Locate the cell with the specified text and output its (X, Y) center coordinate. 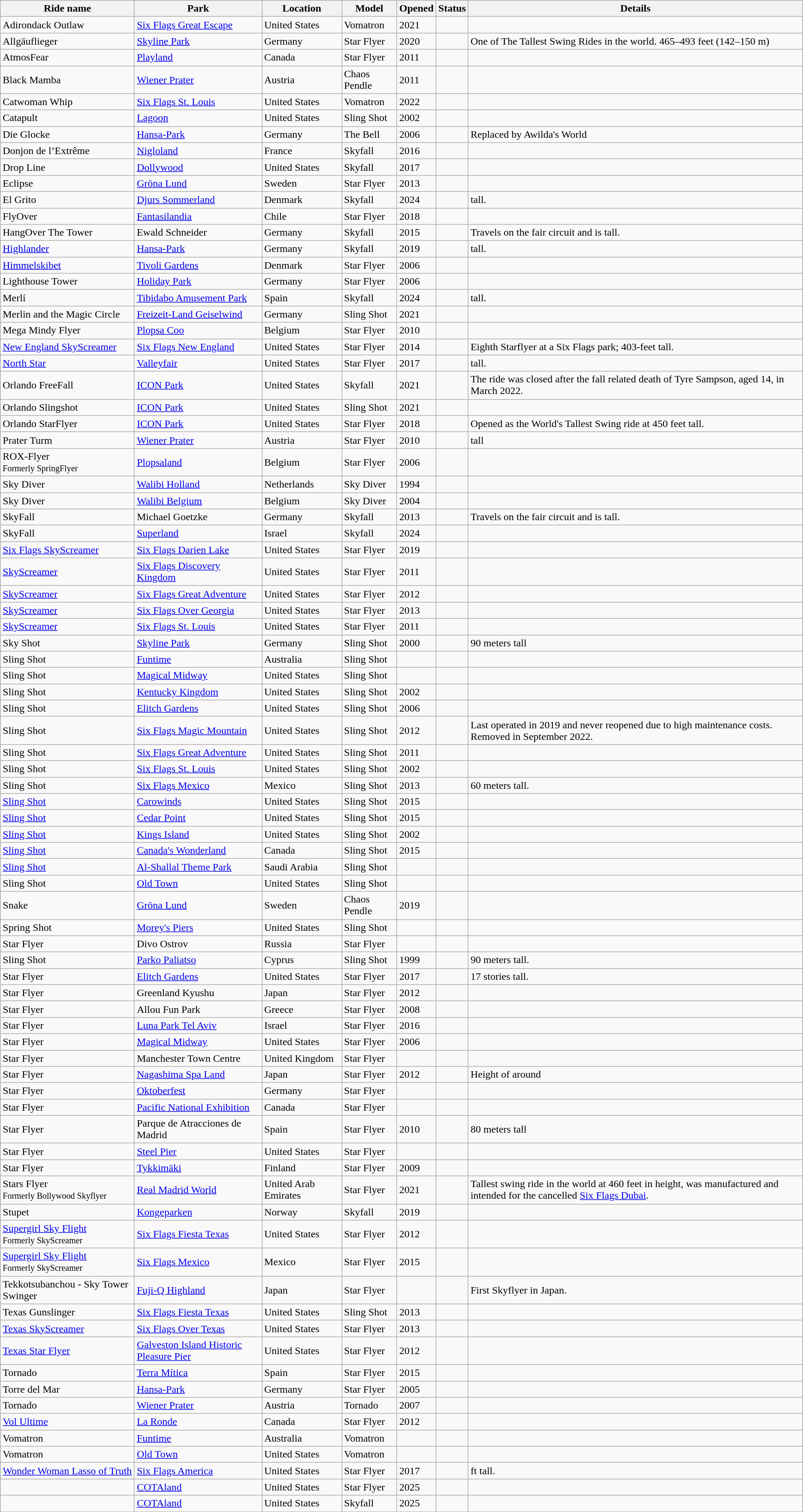
Opened as the World's Tallest Swing ride at 450 feet tall. (635, 424)
80 meters tall (635, 1130)
Spring Shot (68, 927)
Stars FlyerFormerly Bollywood Skyflyer (68, 1190)
Eclipse (68, 183)
Height of around (635, 1075)
First Skyflyer in Japan. (635, 1290)
Six Flags New England (198, 347)
Catapult (68, 118)
United Kingdom (302, 1058)
Divo Ostrov (198, 944)
Texas Star Flyer (68, 1350)
Dollywood (198, 167)
Six Flags Over Georgia (198, 610)
North Star (68, 363)
17 stories tall. (635, 976)
Walibi Belgium (198, 501)
90 meters tall. (635, 960)
Drop Line (68, 167)
tall (635, 440)
Lighthouse Tower (68, 282)
Die Glocke (68, 134)
Pacific National Exhibition (198, 1107)
Replaced by Awilda's World (635, 134)
Merlin and the Magic Circle (68, 314)
Tivoli Gardens (198, 265)
Catwoman Whip (68, 102)
Texas Gunslinger (68, 1312)
1999 (416, 960)
Wonder Woman Lasso of Truth (68, 1471)
2007 (416, 1406)
Greece (302, 1009)
90 meters tall (635, 643)
Six Flags Over Texas (198, 1328)
Opened (416, 9)
Manchester Town Centre (198, 1058)
Terra Mítica (198, 1373)
Fantasilandia (198, 216)
Torre del Mar (68, 1389)
Michael Goetzke (198, 517)
Allgäuflieger (68, 41)
One of The Tallest Swing Rides in the world. 465–493 feet (142–150 m) (635, 41)
Al-Shallal Theme Park (198, 867)
Six Flags Discovery Kingdom (198, 572)
Six Flags Magic Mountain (198, 730)
HangOver The Tower (68, 233)
Oktoberfest (198, 1091)
The ride was closed after the fall related death of Tyre Sampson, aged 14, in March 2022. (635, 385)
Allou Fun Park (198, 1009)
Last operated in 2019 and never reopened due to high maintenance costs. Removed in September 2022. (635, 730)
Real Madrid World (198, 1190)
El Grito (68, 200)
Six Flags Great Escape (198, 25)
Parque de Atracciones de Madrid (198, 1130)
1994 (416, 484)
Canada's Wonderland (198, 851)
Plopsaland (198, 462)
Six Flags Darien Lake (198, 550)
Kings Island (198, 834)
Holiday Park (198, 282)
Morey's Piers (198, 927)
Cedar Point (198, 818)
Playland (198, 58)
Park (198, 9)
ROX-FlyerFormerly SpringFlyer (68, 462)
New England SkyScreamer (68, 347)
Adirondack Outlaw (68, 25)
Himmelskibet (68, 265)
Black Mamba (68, 80)
Highlander (68, 249)
Plopsa Coo (198, 330)
Mega Mindy Flyer (68, 330)
2004 (416, 501)
Fuji-Q Highland (198, 1290)
ft tall. (635, 1471)
Donjon de l’Extrême (68, 151)
Tallest swing ride in the world at 460 feet in height, was manufactured and intended for the cancelled Six Flags Dubai. (635, 1190)
Orlando Slingshot (68, 407)
Russia (302, 944)
Chile (302, 216)
Eighth Starflyer at a Six Flags park; 403-feet tall. (635, 347)
Merlí (68, 298)
Stupet (68, 1212)
Netherlands (302, 484)
Vol Ultime (68, 1422)
Superland (198, 533)
2008 (416, 1009)
Texas SkyScreamer (68, 1328)
AtmosFear (68, 58)
Orlando StarFlyer (68, 424)
Tibidabo Amusement Park (198, 298)
Carowinds (198, 802)
Steel Pier (198, 1151)
FlyOver (68, 216)
Nigloland (198, 151)
Finland (302, 1168)
Norway (302, 1212)
Tekkotsubanchou - Sky Tower Swinger (68, 1290)
Saudi Arabia (302, 867)
Parko Paliatso (198, 960)
Six Flags America (198, 1471)
Six Flags SkyScreamer (68, 550)
2020 (416, 41)
2022 (416, 102)
2000 (416, 643)
Model (369, 9)
Greenland Kyushu (198, 993)
Status (452, 9)
2005 (416, 1389)
The Bell (369, 134)
Djurs Sommerland (198, 200)
2014 (416, 347)
United Arab Emirates (302, 1190)
Ride name (68, 9)
Nagashima Spa Land (198, 1075)
Valleyfair (198, 363)
Kongeparken (198, 1212)
Details (635, 9)
Ewald Schneider (198, 233)
France (302, 151)
Sky Shot (68, 643)
Cyprus (302, 960)
Lagoon (198, 118)
Orlando FreeFall (68, 385)
2009 (416, 1168)
Tykkimäki (198, 1168)
60 meters tall. (635, 785)
Snake (68, 906)
Walibi Holland (198, 484)
Location (302, 9)
Freizeit-Land Geiselwind (198, 314)
Prater Turm (68, 440)
La Ronde (198, 1422)
Luna Park Tel Aviv (198, 1025)
Kentucky Kingdom (198, 692)
Galveston Island Historic Pleasure Pier (198, 1350)
